Output the (X, Y) coordinate of the center of the cell containing the given text.  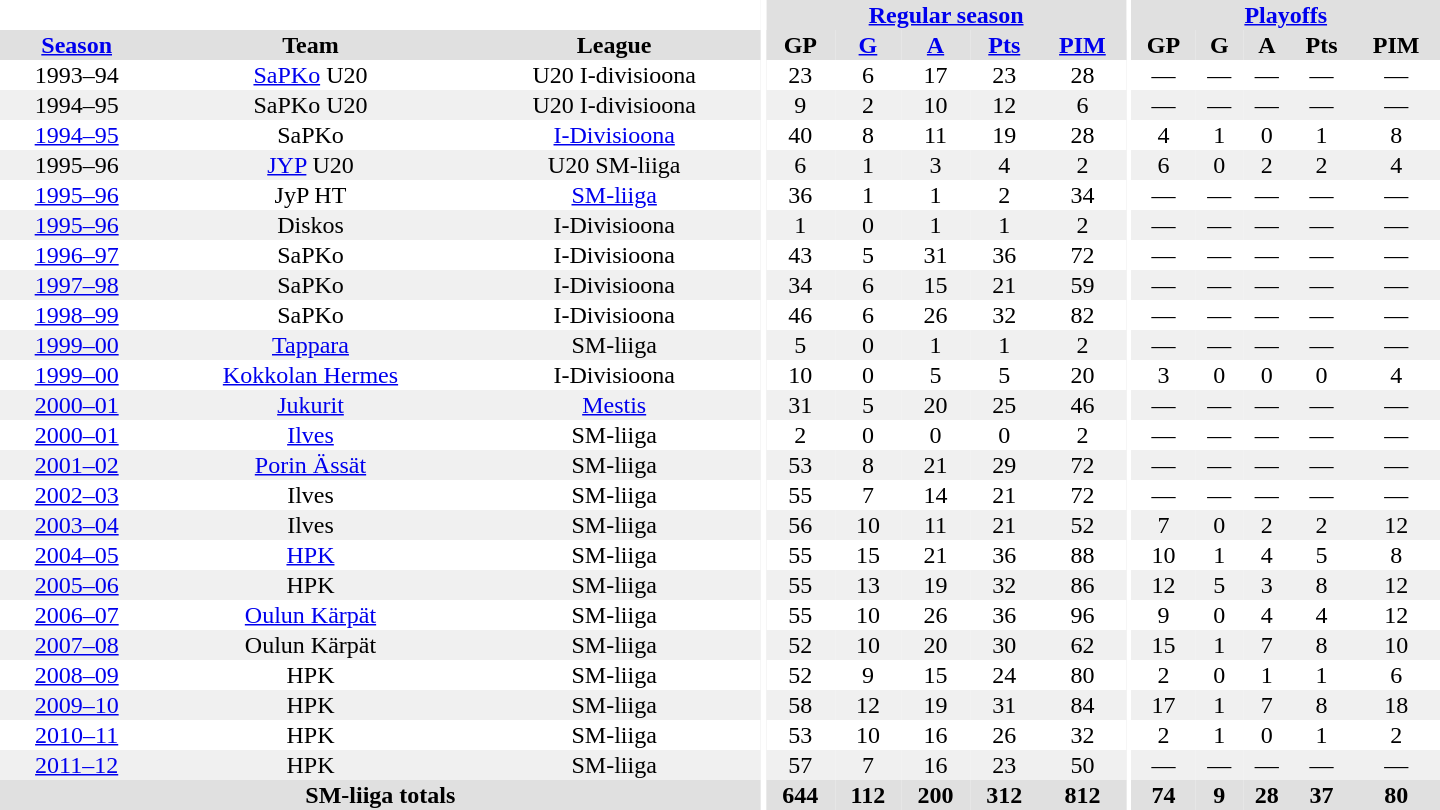
JYP U20 (310, 165)
Kokkolan Hermes (310, 375)
57 (800, 765)
Porin Ässät (310, 465)
644 (800, 795)
Diskos (310, 225)
58 (800, 705)
37 (1322, 795)
2004–05 (76, 555)
40 (800, 135)
62 (1083, 645)
812 (1083, 795)
1997–98 (76, 285)
League (614, 45)
112 (868, 795)
59 (1083, 285)
1996–97 (76, 255)
U20 SM-liiga (614, 165)
2001–02 (76, 465)
2010–11 (76, 735)
56 (800, 525)
2011–12 (76, 765)
74 (1163, 795)
Tappara (310, 345)
13 (868, 585)
Season (76, 45)
43 (800, 255)
312 (1004, 795)
29 (1004, 465)
SM-liiga totals (380, 795)
25 (1004, 405)
200 (936, 795)
1998–99 (76, 315)
Mestis (614, 405)
2009–10 (76, 705)
JyP HT (310, 195)
2003–04 (76, 525)
2005–06 (76, 585)
Regular season (946, 15)
Team (310, 45)
86 (1083, 585)
82 (1083, 315)
2007–08 (76, 645)
Playoffs (1286, 15)
30 (1004, 645)
14 (936, 495)
18 (1396, 705)
1993–94 (76, 75)
2006–07 (76, 615)
2002–03 (76, 495)
84 (1083, 705)
88 (1083, 555)
50 (1083, 765)
24 (1004, 675)
Jukurit (310, 405)
96 (1083, 615)
2008–09 (76, 675)
